Search for the cell housing the specified text and yield its [x, y] center coordinate. 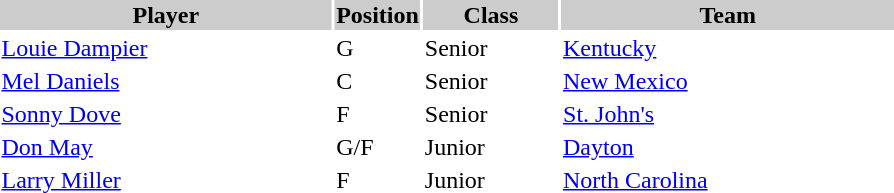
St. John's [728, 114]
Position [378, 15]
Sonny Dove [166, 114]
Mel Daniels [166, 81]
G [378, 48]
Dayton [728, 147]
Junior [490, 147]
F [378, 114]
Class [490, 15]
Player [166, 15]
Kentucky [728, 48]
Louie Dampier [166, 48]
Don May [166, 147]
Team [728, 15]
C [378, 81]
New Mexico [728, 81]
G/F [378, 147]
